Extract the [x, y] coordinate from the center of the cell holding the provided text.  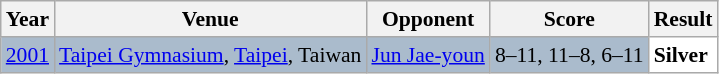
Venue [210, 19]
Year [28, 19]
Result [684, 19]
Opponent [428, 19]
Score [570, 19]
2001 [28, 55]
Silver [684, 55]
Jun Jae-youn [428, 55]
Taipei Gymnasium, Taipei, Taiwan [210, 55]
8–11, 11–8, 6–11 [570, 55]
